Find where the given text appears and provide that cell's center as [x, y] coordinate. 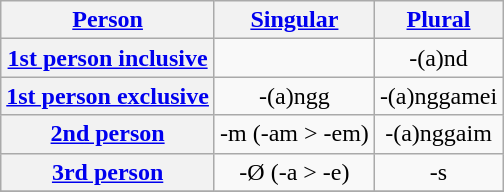
Singular [294, 20]
-Ø (-a > -e) [294, 172]
3rd person [108, 172]
-m (-am > -em) [294, 134]
-(a)ngg [294, 96]
1st person inclusive [108, 58]
-s [438, 172]
Plural [438, 20]
-(a)nggaim [438, 134]
-(a)nggamei [438, 96]
1st person exclusive [108, 96]
2nd person [108, 134]
Person [108, 20]
-(a)nd [438, 58]
